Determine the [X, Y] coordinate at the center of the cell enclosing the given text.  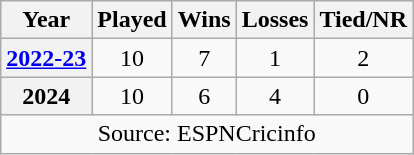
Losses [275, 20]
6 [204, 96]
Wins [204, 20]
1 [275, 58]
2 [364, 58]
2024 [46, 96]
4 [275, 96]
7 [204, 58]
Tied/NR [364, 20]
0 [364, 96]
Year [46, 20]
2022-23 [46, 58]
Source: ESPNCricinfo [207, 134]
Played [132, 20]
